Determine the (x, y) coordinate at the center of the cell enclosing the given text.  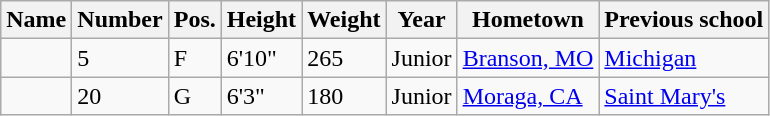
Pos. (194, 20)
5 (120, 58)
Year (422, 20)
Previous school (684, 20)
Branson, MO (528, 58)
F (194, 58)
Height (261, 20)
Name (36, 20)
Saint Mary's (684, 96)
Hometown (528, 20)
6'3" (261, 96)
265 (344, 58)
6'10" (261, 58)
180 (344, 96)
G (194, 96)
Moraga, CA (528, 96)
20 (120, 96)
Number (120, 20)
Weight (344, 20)
Michigan (684, 58)
